Detect which cell encompasses the target text, then output its (X, Y) center coordinate. 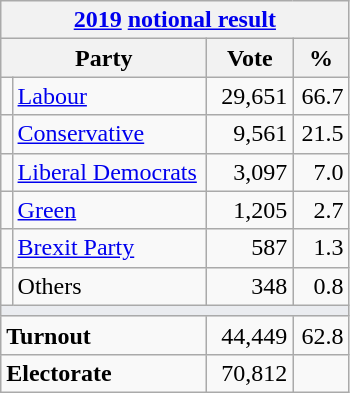
9,561 (250, 134)
Others (110, 286)
1.3 (321, 248)
Liberal Democrats (110, 172)
Labour (110, 96)
348 (250, 286)
587 (250, 248)
2019 notional result (175, 20)
% (321, 58)
Green (110, 210)
44,449 (250, 335)
3,097 (250, 172)
7.0 (321, 172)
62.8 (321, 335)
Vote (250, 58)
Turnout (104, 335)
Conservative (110, 134)
2.7 (321, 210)
21.5 (321, 134)
Brexit Party (110, 248)
66.7 (321, 96)
29,651 (250, 96)
Party (104, 58)
1,205 (250, 210)
Electorate (104, 373)
0.8 (321, 286)
70,812 (250, 373)
